From the cell containing the given text, extract its center point as [x, y] coordinate. 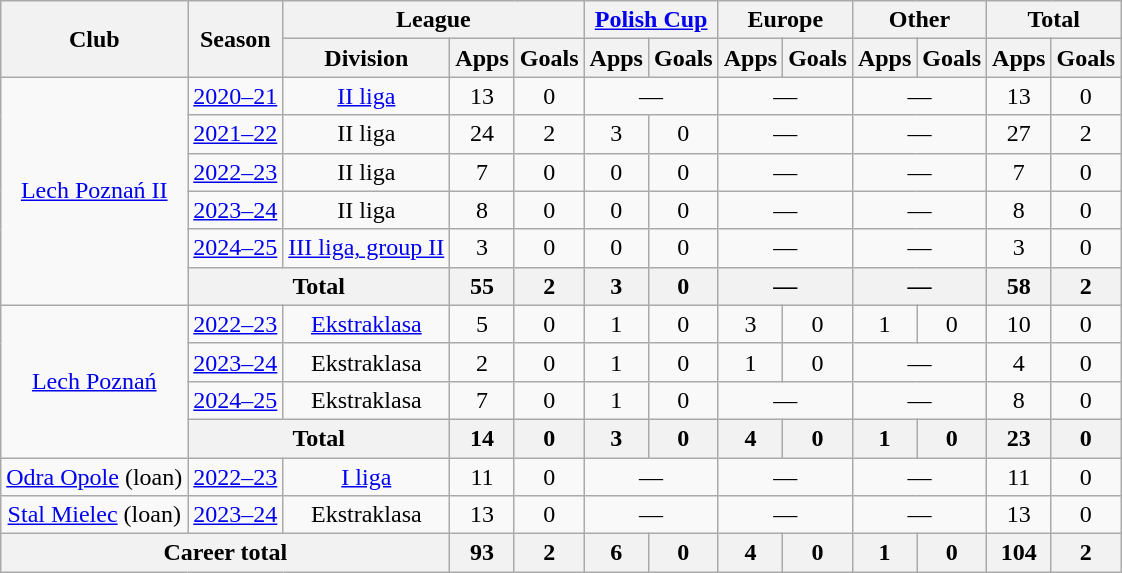
Stal Mielec (loan) [94, 515]
Europe [785, 20]
Odra Opole (loan) [94, 477]
Other [919, 20]
Polish Cup [651, 20]
III liga, group II [366, 248]
93 [482, 553]
5 [482, 324]
104 [1019, 553]
27 [1019, 134]
14 [482, 438]
2021–22 [236, 134]
Club [94, 39]
Career total [226, 553]
Season [236, 39]
Division [366, 58]
10 [1019, 324]
58 [1019, 286]
55 [482, 286]
League [434, 20]
I liga [366, 477]
2020–21 [236, 96]
24 [482, 134]
Lech Poznań II [94, 191]
6 [616, 553]
Lech Poznań [94, 381]
23 [1019, 438]
